Output the (x, y) coordinate of the center of the cell containing the given text.  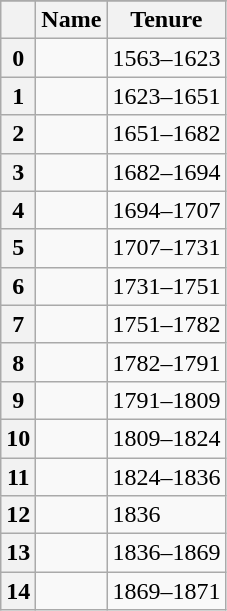
1682–1694 (166, 172)
1824–1836 (166, 477)
13 (18, 553)
1623–1651 (166, 96)
1731–1751 (166, 286)
1563–1623 (166, 58)
12 (18, 515)
1782–1791 (166, 362)
Name (72, 20)
9 (18, 400)
11 (18, 477)
1751–1782 (166, 324)
1836 (166, 515)
1836–1869 (166, 553)
1707–1731 (166, 248)
1869–1871 (166, 591)
1651–1682 (166, 134)
10 (18, 438)
3 (18, 172)
7 (18, 324)
4 (18, 210)
2 (18, 134)
5 (18, 248)
1809–1824 (166, 438)
8 (18, 362)
Tenure (166, 20)
0 (18, 58)
1694–1707 (166, 210)
6 (18, 286)
14 (18, 591)
1791–1809 (166, 400)
1 (18, 96)
